Pinpoint the cell where the given text exists, returning its (x, y) midpoint coordinate. 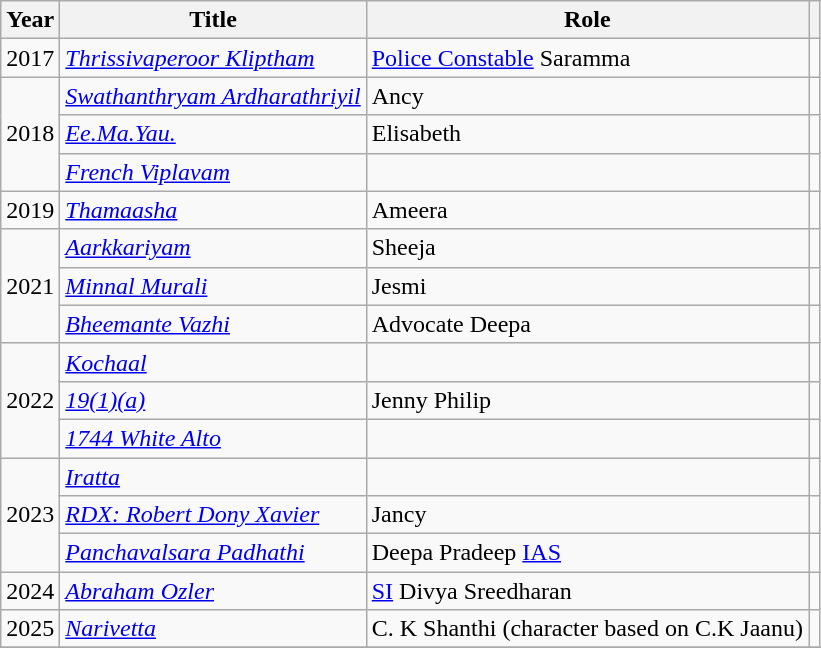
Ee.Ma.Yau. (213, 134)
2024 (30, 591)
Advocate Deepa (587, 324)
Ancy (587, 96)
Bheemante Vazhi (213, 324)
Abraham Ozler (213, 591)
2017 (30, 58)
Jesmi (587, 286)
Thamaasha (213, 210)
1744 White Alto (213, 438)
Role (587, 20)
Elisabeth (587, 134)
2019 (30, 210)
Minnal Murali (213, 286)
Panchavalsara Padhathi (213, 553)
2022 (30, 400)
Year (30, 20)
Iratta (213, 477)
Deepa Pradeep IAS (587, 553)
2021 (30, 286)
Aarkkariyam (213, 248)
Sheeja (587, 248)
2025 (30, 629)
Jancy (587, 515)
Title (213, 20)
2023 (30, 515)
Narivetta (213, 629)
Ameera (587, 210)
French Viplavam (213, 172)
SI Divya Sreedharan (587, 591)
Kochaal (213, 362)
Police Constable Saramma (587, 58)
RDX: Robert Dony Xavier (213, 515)
Swathanthryam Ardharathriyil (213, 96)
2018 (30, 134)
C. K Shanthi (character based on C.K Jaanu) (587, 629)
Jenny Philip (587, 400)
Thrissivaperoor Kliptham (213, 58)
19(1)(a) (213, 400)
